Determine the [x, y] coordinate at the center of the cell enclosing the given text.  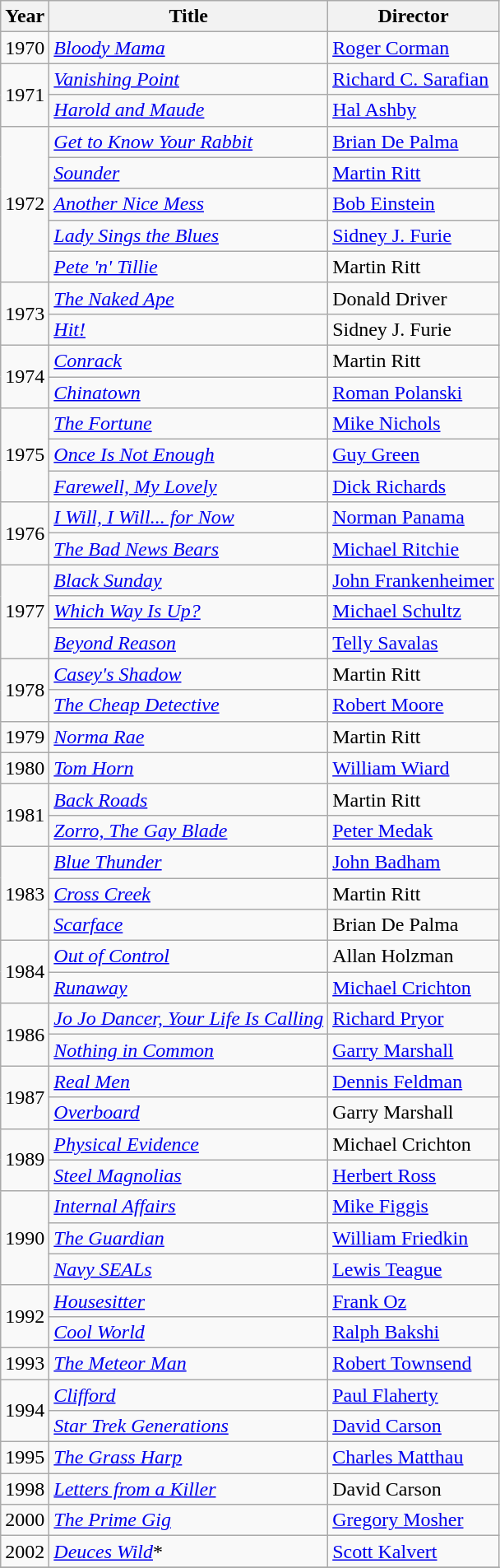
1989 [25, 1160]
Robert Moore [414, 705]
I Will, I Will... for Now [189, 518]
Black Sunday [189, 580]
Zorro, The Gay Blade [189, 831]
1994 [25, 1411]
Runaway [189, 988]
Which Way Is Up? [189, 612]
Lady Sings the Blues [189, 235]
Ralph Bakshi [414, 1332]
Vanishing Point [189, 79]
Back Roads [189, 799]
1970 [25, 48]
1975 [25, 455]
Out of Control [189, 956]
Internal Affairs [189, 1207]
1979 [25, 737]
Frank Oz [414, 1300]
Lewis Teague [414, 1269]
The Prime Gig [189, 1520]
William Friedkin [414, 1238]
Tom Horn [189, 768]
Conrack [189, 361]
1993 [25, 1363]
Guy Green [414, 455]
1972 [25, 204]
Roger Corman [414, 48]
Another Nice Mess [189, 204]
Hit! [189, 329]
Gregory Mosher [414, 1520]
Paul Flaherty [414, 1395]
Allan Holzman [414, 956]
Blue Thunder [189, 862]
Norma Rae [189, 737]
Norman Panama [414, 518]
Pete 'n' Tillie [189, 267]
1973 [25, 314]
Michael Ritchie [414, 549]
Deuces Wild* [189, 1552]
Director [414, 16]
Telly Savalas [414, 643]
Overboard [189, 1113]
1984 [25, 972]
Hal Ashby [414, 110]
Star Trek Generations [189, 1426]
Jo Jo Dancer, Your Life Is Calling [189, 1019]
Nothing in Common [189, 1050]
Robert Townsend [414, 1363]
Title [189, 16]
Clifford [189, 1395]
Physical Evidence [189, 1144]
Cool World [189, 1332]
Mike Figgis [414, 1207]
1974 [25, 376]
Bloody Mama [189, 48]
1978 [25, 690]
Steel Magnolias [189, 1175]
1987 [25, 1097]
The Cheap Detective [189, 705]
Real Men [189, 1082]
The Bad News Bears [189, 549]
Casey's Shadow [189, 674]
1977 [25, 612]
The Guardian [189, 1238]
Once Is Not Enough [189, 455]
Sounder [189, 173]
Cross Creek [189, 893]
Beyond Reason [189, 643]
Harold and Maude [189, 110]
Navy SEALs [189, 1269]
The Meteor Man [189, 1363]
Richard Pryor [414, 1019]
1983 [25, 893]
Scarface [189, 925]
2000 [25, 1520]
Farewell, My Lovely [189, 486]
1995 [25, 1458]
Scott Kalvert [414, 1552]
1971 [25, 95]
Richard C. Sarafian [414, 79]
1981 [25, 815]
The Grass Harp [189, 1458]
William Wiard [414, 768]
Donald Driver [414, 298]
John Badham [414, 862]
Roman Polanski [414, 393]
Michael Schultz [414, 612]
2002 [25, 1552]
Herbert Ross [414, 1175]
1980 [25, 768]
The Naked Ape [189, 298]
Letters from a Killer [189, 1489]
John Frankenheimer [414, 580]
1990 [25, 1238]
Chinatown [189, 393]
The Fortune [189, 424]
Bob Einstein [414, 204]
Peter Medak [414, 831]
Get to Know Your Rabbit [189, 142]
Dennis Feldman [414, 1082]
1976 [25, 533]
Charles Matthau [414, 1458]
Mike Nichols [414, 424]
Housesitter [189, 1300]
1992 [25, 1316]
Dick Richards [414, 486]
Year [25, 16]
1986 [25, 1035]
1998 [25, 1489]
